Search for the cell housing the specified text and yield its [X, Y] center coordinate. 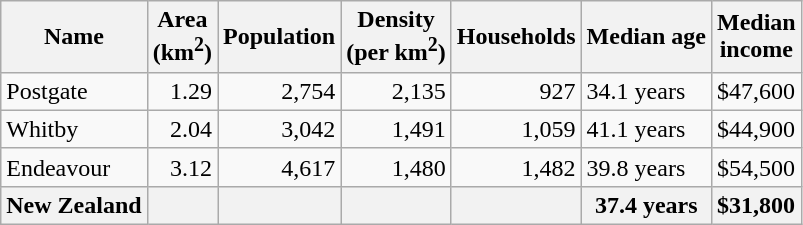
Whitby [74, 129]
Name [74, 37]
37.4 years [646, 205]
927 [516, 91]
2,135 [396, 91]
$47,600 [756, 91]
1,480 [396, 167]
Postgate [74, 91]
2.04 [182, 129]
3,042 [280, 129]
Density(per km2) [396, 37]
$31,800 [756, 205]
$44,900 [756, 129]
Households [516, 37]
1,491 [396, 129]
4,617 [280, 167]
1,059 [516, 129]
Area(km2) [182, 37]
2,754 [280, 91]
41.1 years [646, 129]
Medianincome [756, 37]
1,482 [516, 167]
New Zealand [74, 205]
39.8 years [646, 167]
34.1 years [646, 91]
Median age [646, 37]
1.29 [182, 91]
$54,500 [756, 167]
Population [280, 37]
Endeavour [74, 167]
3.12 [182, 167]
